Output the (x, y) coordinate of the center of the cell containing the given text.  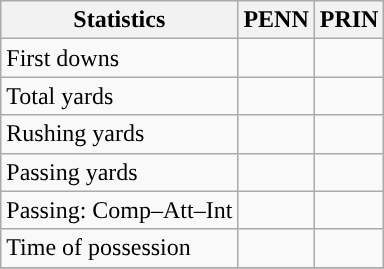
Passing yards (120, 172)
Statistics (120, 20)
Time of possession (120, 248)
First downs (120, 58)
Rushing yards (120, 134)
Passing: Comp–Att–Int (120, 210)
PRIN (349, 20)
Total yards (120, 96)
PENN (276, 20)
